Scan for the cell matching the given text and deliver its (X, Y) coordinate at center. 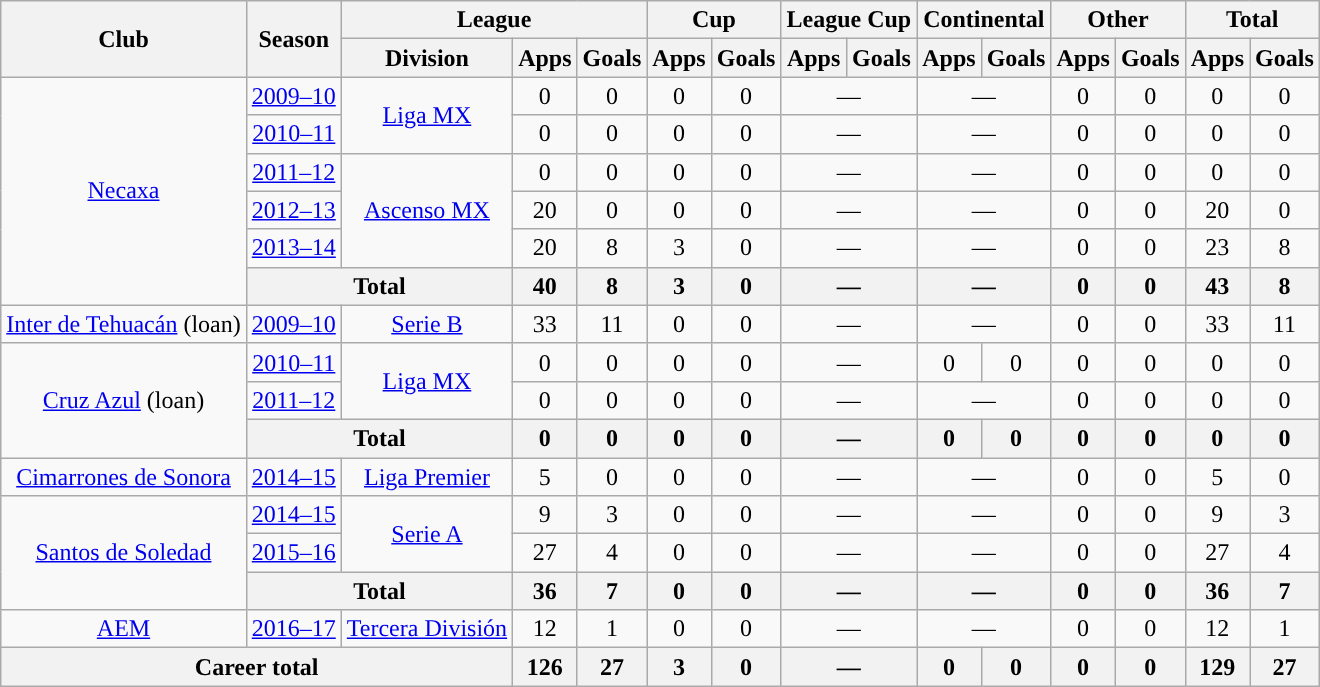
40 (545, 286)
Club (124, 39)
Inter de Tehuacán (loan) (124, 324)
2012–13 (294, 210)
23 (1217, 248)
Tercera División (426, 629)
Career total (257, 667)
Santos de Soledad (124, 553)
Season (294, 39)
AEM (124, 629)
Cruz Azul (loan) (124, 400)
2016–17 (294, 629)
Ascenso MX (426, 210)
Cup (714, 20)
2015–16 (294, 553)
129 (1217, 667)
Division (426, 58)
League Cup (849, 20)
Cimarrones de Sonora (124, 477)
Continental (984, 20)
2013–14 (294, 248)
League (494, 20)
Other (1118, 20)
43 (1217, 286)
Serie B (426, 324)
Necaxa (124, 191)
Serie A (426, 534)
Liga Premier (426, 477)
126 (545, 667)
